Output the [X, Y] coordinate of the center of the cell containing the given text.  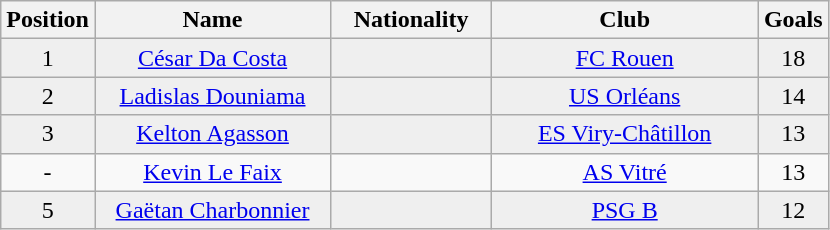
18 [794, 58]
Name [212, 20]
Position [48, 20]
ES Viry-Châtillon [625, 134]
Gaëtan Charbonnier [212, 210]
2 [48, 96]
- [48, 172]
3 [48, 134]
FC Rouen [625, 58]
Nationality [412, 20]
12 [794, 210]
Club [625, 20]
César Da Costa [212, 58]
1 [48, 58]
Kelton Agasson [212, 134]
5 [48, 210]
14 [794, 96]
PSG B [625, 210]
Kevin Le Faix [212, 172]
US Orléans [625, 96]
AS Vitré [625, 172]
Goals [794, 20]
Ladislas Douniama [212, 96]
